Detect which cell encompasses the target text, then output its (x, y) center coordinate. 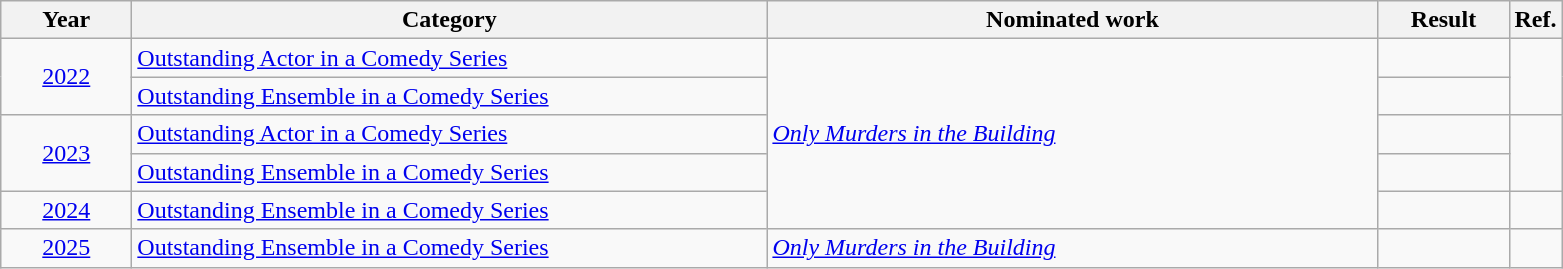
2025 (66, 248)
Year (66, 20)
2024 (66, 210)
2022 (66, 77)
2023 (66, 153)
Result (1444, 20)
Ref. (1536, 20)
Nominated work (1072, 20)
Category (450, 20)
